Pinpoint the cell where the given text exists, returning its [X, Y] midpoint coordinate. 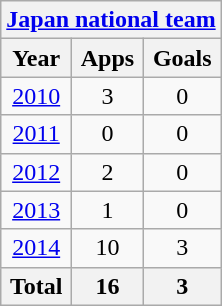
Apps [108, 58]
2010 [36, 96]
Japan national team [111, 20]
1 [108, 210]
2012 [36, 172]
2013 [36, 210]
10 [108, 248]
2014 [36, 248]
Year [36, 58]
16 [108, 286]
Goals [182, 58]
Total [36, 286]
2011 [36, 134]
2 [108, 172]
